Find where the given text appears and provide that cell's center as [X, Y] coordinate. 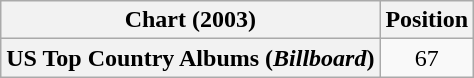
67 [427, 58]
Position [427, 20]
US Top Country Albums (Billboard) [190, 58]
Chart (2003) [190, 20]
